Return [X, Y] of the center of cell containing provided text 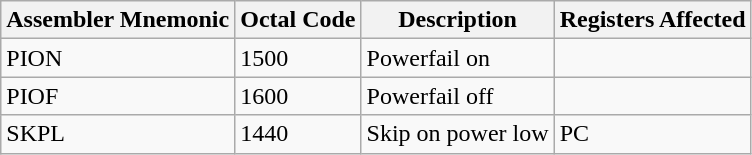
SKPL [118, 134]
Registers Affected [652, 20]
PIOF [118, 96]
Assembler Mnemonic [118, 20]
1440 [298, 134]
PC [652, 134]
Description [458, 20]
1600 [298, 96]
PION [118, 58]
1500 [298, 58]
Octal Code [298, 20]
Powerfail on [458, 58]
Skip on power low [458, 134]
Powerfail off [458, 96]
